Provide the [x, y] coordinate of the cell's center where the given text is located.  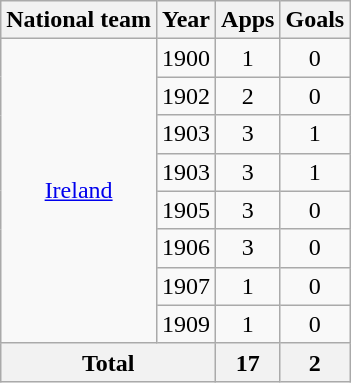
1900 [186, 58]
Goals [315, 20]
Year [186, 20]
National team [79, 20]
1909 [186, 324]
Ireland [79, 191]
1907 [186, 286]
1905 [186, 210]
Total [108, 362]
1906 [186, 248]
1902 [186, 96]
Apps [248, 20]
17 [248, 362]
